Output the (X, Y) coordinate of the center of the cell containing the given text.  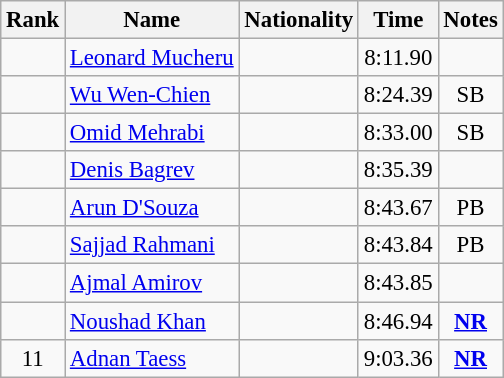
9:03.36 (398, 358)
Name (152, 20)
Denis Bagrev (152, 170)
8:35.39 (398, 170)
Arun D'Souza (152, 208)
Leonard Mucheru (152, 58)
Notes (470, 20)
8:11.90 (398, 58)
8:33.00 (398, 133)
Ajmal Amirov (152, 283)
Omid Mehrabi (152, 133)
Wu Wen-Chien (152, 95)
Time (398, 20)
Nationality (298, 20)
11 (33, 358)
Adnan Taess (152, 358)
8:24.39 (398, 95)
8:43.84 (398, 245)
Noushad Khan (152, 321)
Rank (33, 20)
8:46.94 (398, 321)
8:43.67 (398, 208)
Sajjad Rahmani (152, 245)
8:43.85 (398, 283)
